From the cell containing the given text, extract its center point as (X, Y) coordinate. 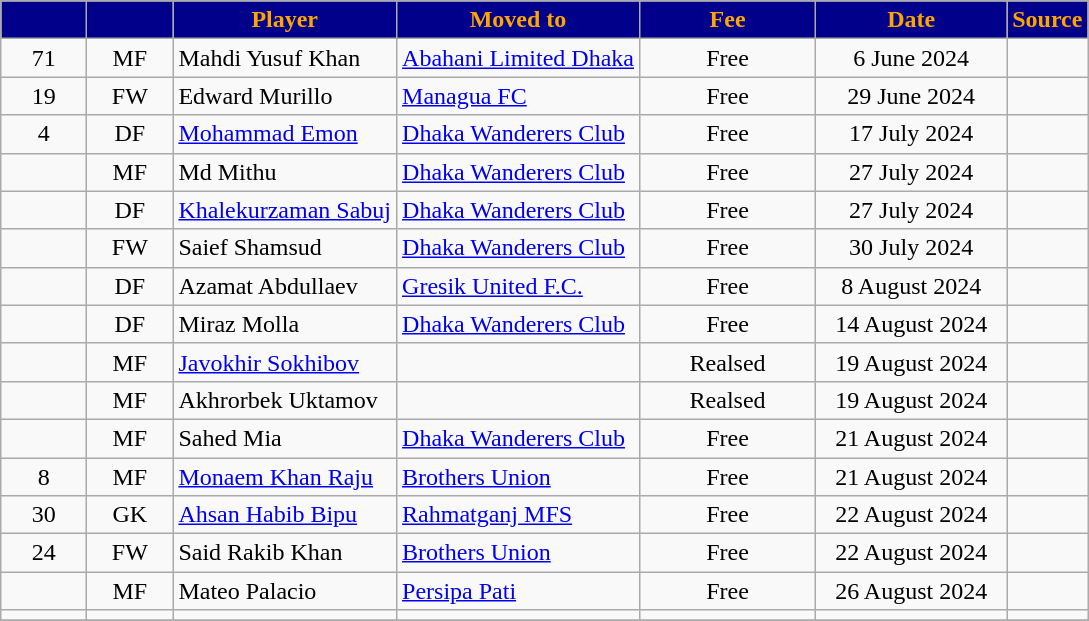
26 August 2024 (912, 591)
Ahsan Habib Bipu (285, 515)
Mahdi Yusuf Khan (285, 58)
Mateo Palacio (285, 591)
Fee (728, 20)
71 (44, 58)
Rahmatganj MFS (518, 515)
Date (912, 20)
Mohammad Emon (285, 134)
Edward Murillo (285, 96)
Sahed Mia (285, 438)
4 (44, 134)
Said Rakib Khan (285, 553)
Akhrorbek Uktamov (285, 400)
8 (44, 477)
17 July 2024 (912, 134)
8 August 2024 (912, 286)
24 (44, 553)
19 (44, 96)
Source (1048, 20)
6 June 2024 (912, 58)
Persipa Pati (518, 591)
Monaem Khan Raju (285, 477)
Miraz Molla (285, 324)
Player (285, 20)
Azamat Abdullaev (285, 286)
Javokhir Sokhibov (285, 362)
Gresik United F.C. (518, 286)
Abahani Limited Dhaka (518, 58)
30 July 2024 (912, 248)
GK (130, 515)
Khalekurzaman Sabuj (285, 210)
30 (44, 515)
14 August 2024 (912, 324)
Saief Shamsud (285, 248)
29 June 2024 (912, 96)
Managua FC (518, 96)
Moved to (518, 20)
Md Mithu (285, 172)
